Detect which cell encompasses the target text, then output its [x, y] center coordinate. 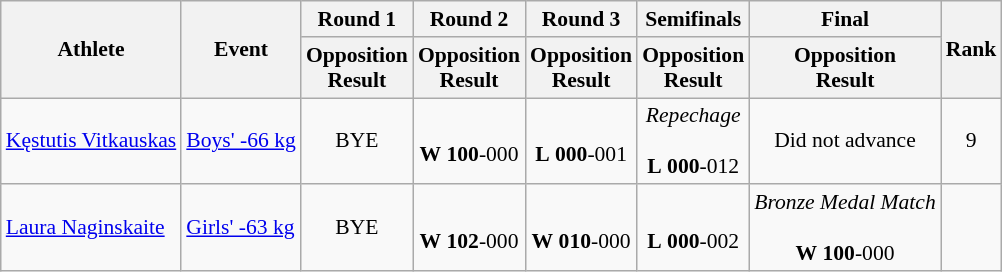
L 000-002 [693, 228]
Round 1 [357, 19]
Boys' -66 kg [241, 142]
9 [972, 142]
W 010-000 [581, 228]
L 000-001 [581, 142]
Round 3 [581, 19]
W 100-000 [469, 142]
Did not advance [845, 142]
Kęstutis Vitkauskas [92, 142]
Girls' -63 kg [241, 228]
Repechage L 000-012 [693, 142]
Event [241, 50]
Rank [972, 50]
Athlete [92, 50]
Laura Naginskaite [92, 228]
Bronze Medal Match W 100-000 [845, 228]
Final [845, 19]
Round 2 [469, 19]
W 102-000 [469, 228]
Semifinals [693, 19]
